Detect which cell encompasses the target text, then output its [X, Y] center coordinate. 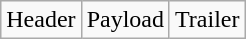
Payload [125, 20]
Trailer [207, 20]
Header [41, 20]
